Search for the cell housing the specified text and yield its [x, y] center coordinate. 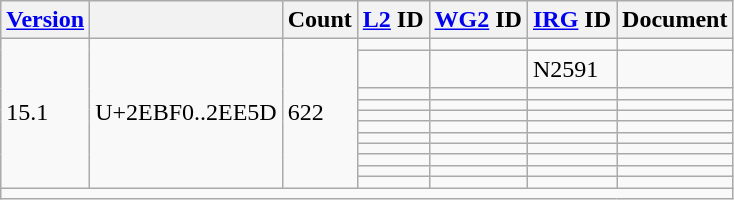
15.1 [46, 114]
622 [320, 114]
N2591 [572, 69]
Version [46, 20]
WG2 ID [478, 20]
U+2EBF0..2EE5D [186, 114]
L2 ID [393, 20]
Count [320, 20]
IRG ID [572, 20]
Document [675, 20]
